Return (X, Y) of the center of cell containing provided text 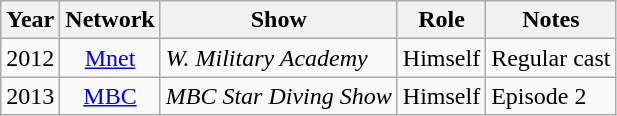
Show (278, 20)
Year (30, 20)
W. Military Academy (278, 58)
MBC (110, 96)
2013 (30, 96)
2012 (30, 58)
Network (110, 20)
Role (441, 20)
Mnet (110, 58)
Regular cast (551, 58)
Notes (551, 20)
Episode 2 (551, 96)
MBC Star Diving Show (278, 96)
